Determine the [X, Y] coordinate at the center of the cell enclosing the given text.  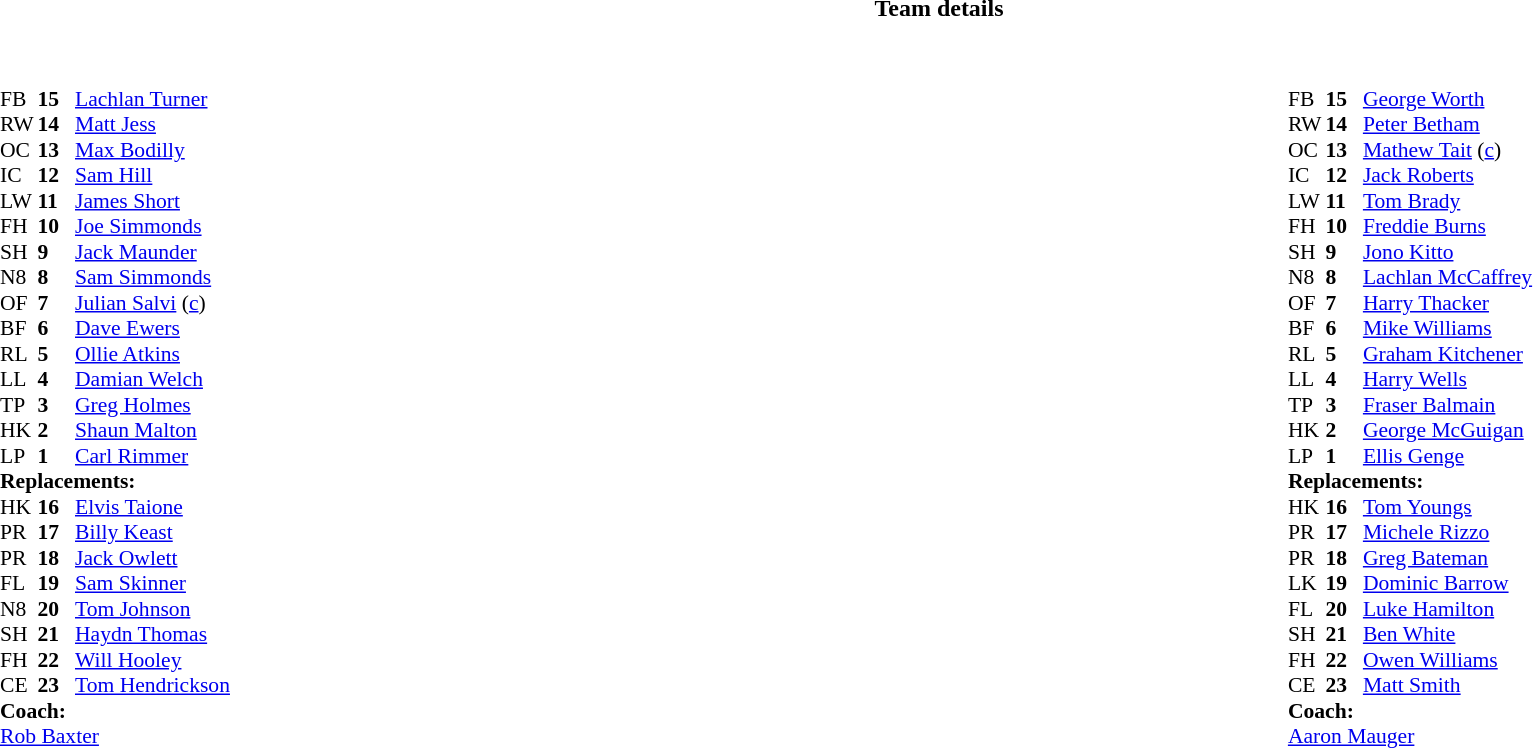
Joe Simmonds [152, 227]
Graham Kitchener [1448, 354]
Greg Holmes [152, 405]
Carl Rimmer [152, 456]
Jono Kitto [1448, 252]
Luke Hamilton [1448, 609]
Michele Rizzo [1448, 533]
Jack Roberts [1448, 175]
Tom Johnson [152, 609]
LK [1307, 583]
Tom Brady [1448, 201]
George McGuigan [1448, 431]
Dave Ewers [152, 329]
James Short [152, 201]
Haydn Thomas [152, 635]
Mike Williams [1448, 329]
Sam Simmonds [152, 277]
Mathew Tait (c) [1448, 150]
Freddie Burns [1448, 227]
Harry Thacker [1448, 303]
Max Bodilly [152, 150]
Lachlan McCaffrey [1448, 277]
Dominic Barrow [1448, 583]
Matt Jess [152, 125]
Fraser Balmain [1448, 405]
George Worth [1448, 99]
Will Hooley [152, 660]
Ellis Genge [1448, 456]
Sam Skinner [152, 583]
Ben White [1448, 635]
Billy Keast [152, 533]
Elvis Taione [152, 507]
Matt Smith [1448, 685]
Sam Hill [152, 175]
Jack Owlett [152, 558]
Harry Wells [1448, 379]
Lachlan Turner [152, 99]
Owen Williams [1448, 660]
Tom Youngs [1448, 507]
Jack Maunder [152, 252]
Greg Bateman [1448, 558]
Shaun Malton [152, 431]
Damian Welch [152, 379]
Julian Salvi (c) [152, 303]
Tom Hendrickson [152, 685]
Peter Betham [1448, 125]
Ollie Atkins [152, 354]
